Scan for the cell matching the given text and deliver its (X, Y) coordinate at center. 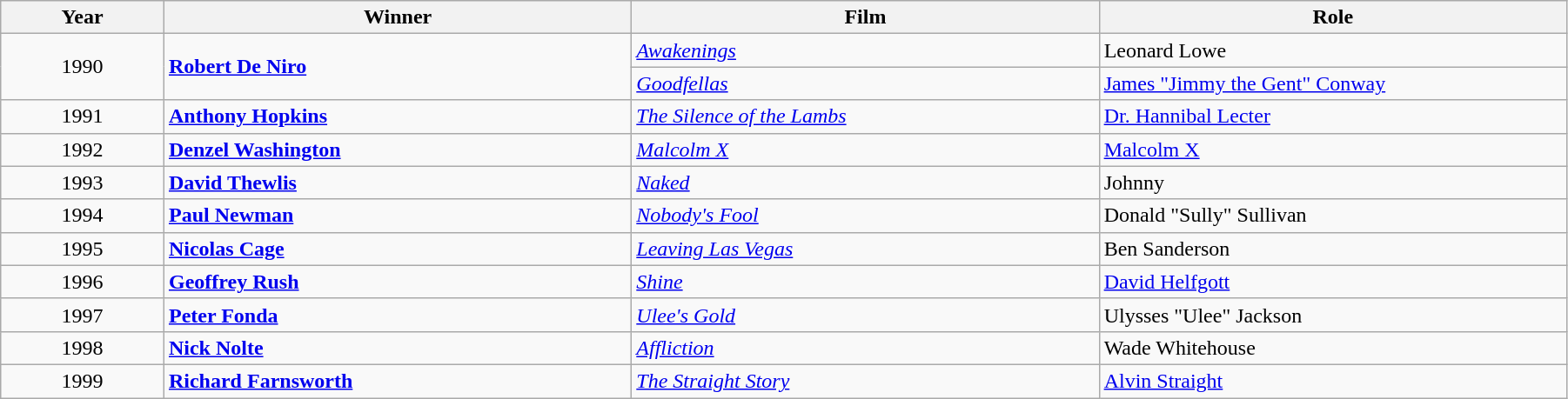
1996 (83, 282)
Ulee's Gold (865, 315)
David Helfgott (1333, 282)
Anthony Hopkins (397, 116)
1998 (83, 348)
Nobody's Fool (865, 216)
1990 (83, 67)
Ulysses "Ulee" Jackson (1333, 315)
Paul Newman (397, 216)
Year (83, 17)
Winner (397, 17)
1999 (83, 381)
Peter Fonda (397, 315)
David Thewlis (397, 183)
Film (865, 17)
The Straight Story (865, 381)
The Silence of the Lambs (865, 116)
Leonard Lowe (1333, 50)
Johnny (1333, 183)
1997 (83, 315)
Donald "Sully" Sullivan (1333, 216)
Robert De Niro (397, 67)
Naked (865, 183)
1995 (83, 249)
Richard Farnsworth (397, 381)
James "Jimmy the Gent" Conway (1333, 83)
Nick Nolte (397, 348)
1992 (83, 150)
Goodfellas (865, 83)
Denzel Washington (397, 150)
Wade Whitehouse (1333, 348)
Ben Sanderson (1333, 249)
Shine (865, 282)
Geoffrey Rush (397, 282)
Dr. Hannibal Lecter (1333, 116)
Role (1333, 17)
1991 (83, 116)
1994 (83, 216)
Affliction (865, 348)
Awakenings (865, 50)
Nicolas Cage (397, 249)
Leaving Las Vegas (865, 249)
1993 (83, 183)
Alvin Straight (1333, 381)
